Detect which cell encompasses the target text, then output its [x, y] center coordinate. 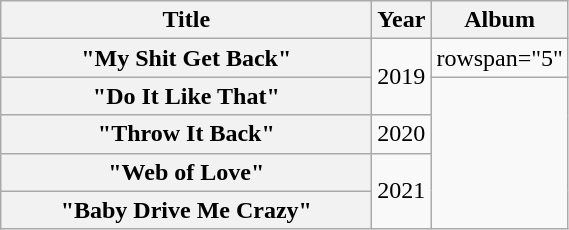
2020 [402, 134]
"My Shit Get Back" [186, 58]
2019 [402, 77]
"Throw It Back" [186, 134]
rowspan="5" [500, 58]
Title [186, 20]
"Do It Like That" [186, 96]
Year [402, 20]
Album [500, 20]
2021 [402, 191]
"Web of Love" [186, 172]
"Baby Drive Me Crazy" [186, 210]
